Capture the cell that displays the provided text and extract its [X, Y] central coordinate. 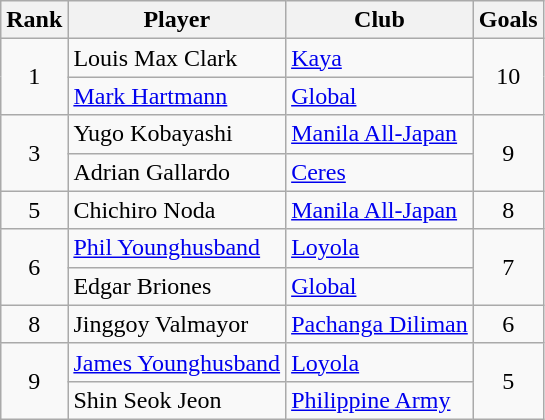
Rank [34, 20]
Player [177, 20]
James Younghusband [177, 362]
1 [34, 77]
Chichiro Noda [177, 210]
10 [508, 77]
Pachanga Diliman [380, 324]
Ceres [380, 172]
Yugo Kobayashi [177, 134]
Phil Younghusband [177, 248]
Louis Max Clark [177, 58]
7 [508, 267]
Edgar Briones [177, 286]
Kaya [380, 58]
Goals [508, 20]
Shin Seok Jeon [177, 400]
Mark Hartmann [177, 96]
Club [380, 20]
Adrian Gallardo [177, 172]
3 [34, 153]
Philippine Army [380, 400]
Jinggoy Valmayor [177, 324]
